Find where the given text appears and provide that cell's center as (X, Y) coordinate. 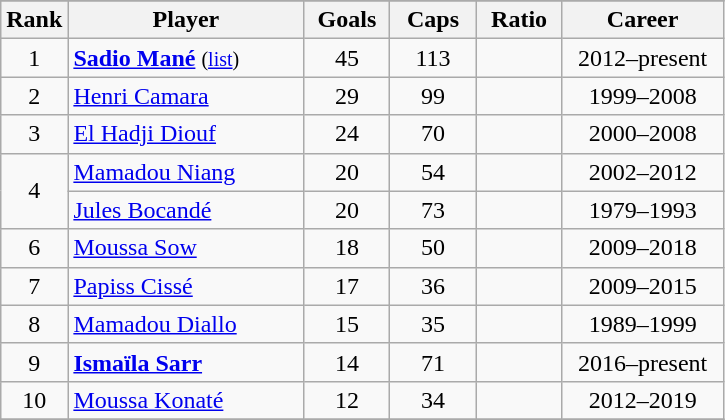
29 (347, 96)
2 (34, 96)
17 (347, 286)
Jules Bocandé (186, 210)
Mamadou Diallo (186, 324)
2009–2015 (642, 286)
113 (433, 58)
2012–present (642, 58)
Moussa Konaté (186, 400)
Ratio (519, 20)
4 (34, 191)
24 (347, 134)
Player (186, 20)
Career (642, 20)
99 (433, 96)
54 (433, 172)
2002–2012 (642, 172)
1999–2008 (642, 96)
14 (347, 362)
36 (433, 286)
Mamadou Niang (186, 172)
34 (433, 400)
Henri Camara (186, 96)
Papiss Cissé (186, 286)
12 (347, 400)
2000–2008 (642, 134)
Caps (433, 20)
73 (433, 210)
2009–2018 (642, 248)
2016–present (642, 362)
7 (34, 286)
10 (34, 400)
1979–1993 (642, 210)
El Hadji Diouf (186, 134)
15 (347, 324)
35 (433, 324)
71 (433, 362)
1 (34, 58)
Rank (34, 20)
Moussa Sow (186, 248)
8 (34, 324)
45 (347, 58)
Goals (347, 20)
50 (433, 248)
18 (347, 248)
Ismaïla Sarr (186, 362)
6 (34, 248)
9 (34, 362)
2012–2019 (642, 400)
1989–1999 (642, 324)
Sadio Mané (list) (186, 58)
70 (433, 134)
3 (34, 134)
